For the text-containing cell, return its midpoint in (x, y) coordinate format. 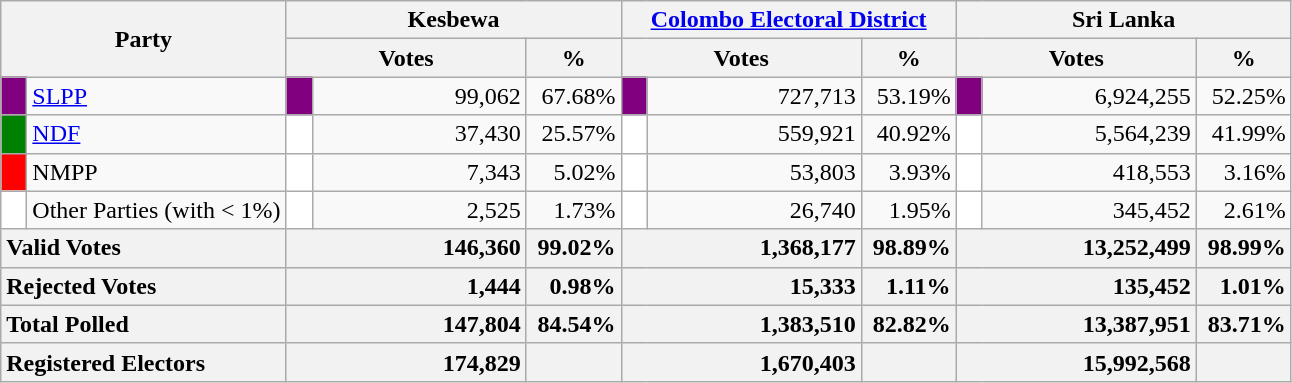
NDF (156, 134)
Rejected Votes (144, 286)
98.99% (1244, 248)
2.61% (1244, 210)
52.25% (1244, 96)
Colombo Electoral District (788, 20)
1,444 (406, 286)
7,343 (419, 172)
37,430 (419, 134)
67.68% (574, 96)
13,252,499 (1076, 248)
174,829 (406, 362)
Valid Votes (144, 248)
1,670,403 (741, 362)
84.54% (574, 324)
41.99% (1244, 134)
1.01% (1244, 286)
1,383,510 (741, 324)
727,713 (754, 96)
135,452 (1076, 286)
40.92% (908, 134)
82.82% (908, 324)
15,333 (741, 286)
559,921 (754, 134)
418,553 (1089, 172)
99.02% (574, 248)
98.89% (908, 248)
146,360 (406, 248)
Party (144, 39)
99,062 (419, 96)
Kesbewa (454, 20)
15,992,568 (1076, 362)
26,740 (754, 210)
0.98% (574, 286)
1.73% (574, 210)
1,368,177 (741, 248)
345,452 (1089, 210)
Other Parties (with < 1%) (156, 210)
Sri Lanka (1124, 20)
1.11% (908, 286)
83.71% (1244, 324)
2,525 (419, 210)
3.16% (1244, 172)
6,924,255 (1089, 96)
Registered Electors (144, 362)
5,564,239 (1089, 134)
25.57% (574, 134)
5.02% (574, 172)
Total Polled (144, 324)
53.19% (908, 96)
1.95% (908, 210)
147,804 (406, 324)
SLPP (156, 96)
3.93% (908, 172)
NMPP (156, 172)
53,803 (754, 172)
13,387,951 (1076, 324)
